Capture the cell that displays the provided text and extract its (x, y) central coordinate. 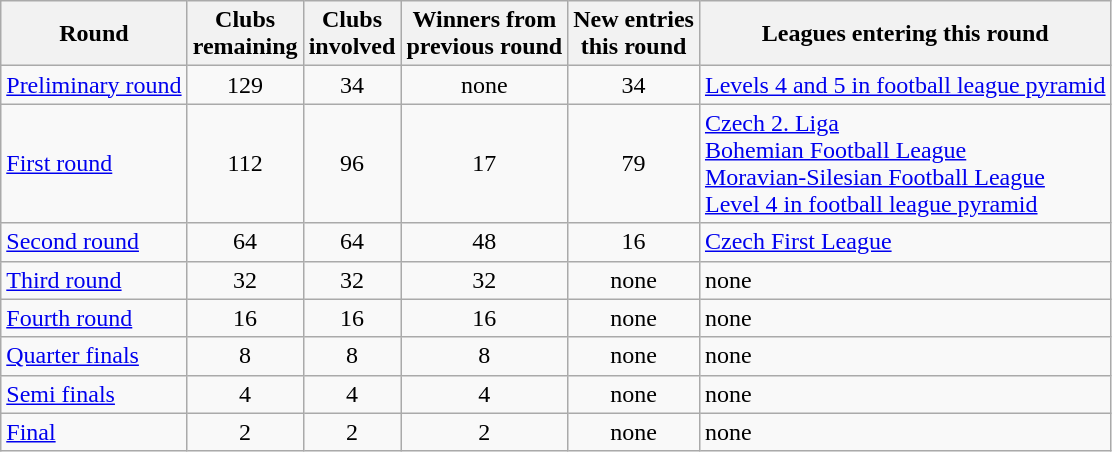
96 (352, 164)
79 (634, 164)
Third round (94, 280)
Leagues entering this round (905, 34)
First round (94, 164)
129 (245, 85)
Round (94, 34)
Levels 4 and 5 in football league pyramid (905, 85)
17 (484, 164)
Clubsremaining (245, 34)
112 (245, 164)
New entriesthis round (634, 34)
Czech 2. LigaBohemian Football LeagueMoravian-Silesian Football LeagueLevel 4 in football league pyramid (905, 164)
Final (94, 432)
Second round (94, 242)
Czech First League (905, 242)
Clubsinvolved (352, 34)
Preliminary round (94, 85)
Quarter finals (94, 356)
48 (484, 242)
Fourth round (94, 318)
Winners fromprevious round (484, 34)
Semi finals (94, 394)
